Pinpoint the cell where the given text exists, returning its [X, Y] midpoint coordinate. 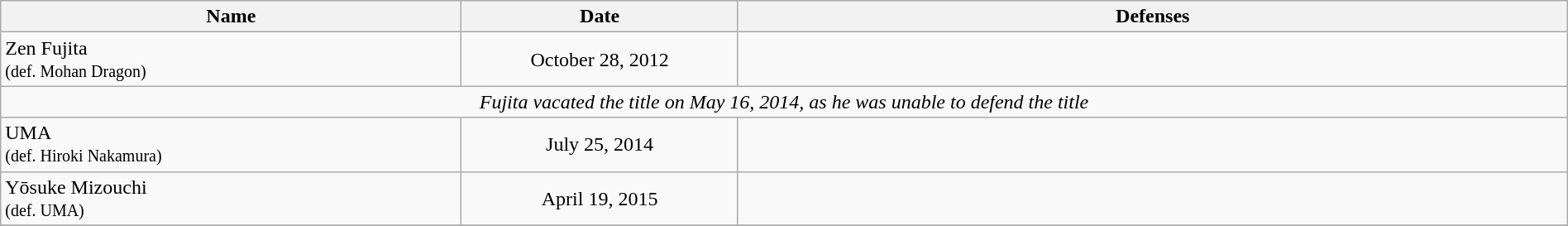
Date [600, 17]
April 19, 2015 [600, 199]
Zen Fujita (def. Mohan Dragon) [232, 60]
UMA (def. Hiroki Nakamura) [232, 144]
Defenses [1153, 17]
Name [232, 17]
Yōsuke Mizouchi (def. UMA) [232, 199]
October 28, 2012 [600, 60]
July 25, 2014 [600, 144]
Fujita vacated the title on May 16, 2014, as he was unable to defend the title [784, 102]
